Return the [X, Y] coordinate for the center point of the cell that contains the specified text.  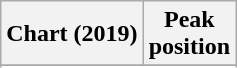
Chart (2019) [72, 34]
Peakposition [189, 34]
